Locate the cell with the specified text and output its (x, y) center coordinate. 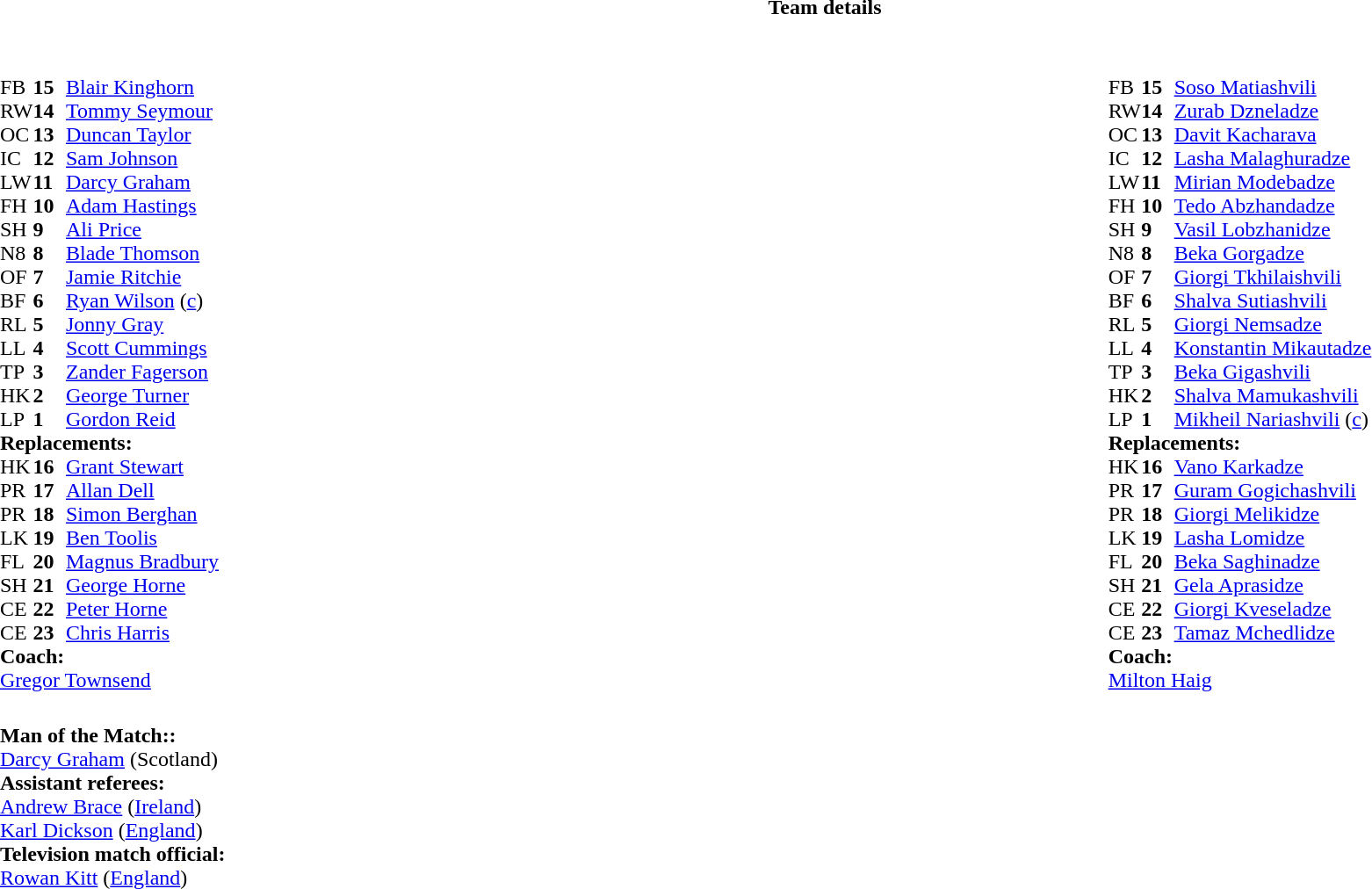
Soso Matiashvili (1274, 88)
Peter Horne (142, 610)
Giorgi Nemsadze (1274, 325)
Ryan Wilson (c) (142, 300)
Giorgi Tkhilaishvili (1274, 278)
Darcy Graham (142, 183)
Sam Johnson (142, 158)
Gordon Reid (142, 420)
Ben Toolis (142, 538)
Vasil Lobzhanidze (1274, 230)
Blade Thomson (142, 253)
Tedo Abzhandadze (1274, 206)
Mikheil Nariashvili (c) (1274, 420)
Giorgi Kveseladze (1274, 610)
Duncan Taylor (142, 135)
Simon Berghan (142, 515)
Davit Kacharava (1274, 135)
Zander Fagerson (142, 372)
Vano Karkadze (1274, 467)
Gregor Townsend (109, 680)
Giorgi Melikidze (1274, 515)
Jonny Gray (142, 325)
Grant Stewart (142, 467)
Konstantin Mikautadze (1274, 348)
Magnus Bradbury (142, 562)
Tommy Seymour (142, 111)
Beka Saghinadze (1274, 562)
George Horne (142, 585)
Zurab Dzneladze (1274, 111)
Ali Price (142, 230)
Shalva Mamukashvili (1274, 395)
George Turner (142, 395)
Shalva Sutiashvili (1274, 300)
Blair Kinghorn (142, 88)
Jamie Ritchie (142, 278)
Scott Cummings (142, 348)
Adam Hastings (142, 206)
Tamaz Mchedlidze (1274, 632)
Milton Haig (1240, 680)
Beka Gorgadze (1274, 253)
Allan Dell (142, 490)
Beka Gigashvili (1274, 372)
Mirian Modebadze (1274, 183)
Gela Aprasidze (1274, 585)
Lasha Malaghuradze (1274, 158)
Lasha Lomidze (1274, 538)
Chris Harris (142, 632)
Guram Gogichashvili (1274, 490)
